Locate the cell with the specified text and output its (X, Y) center coordinate. 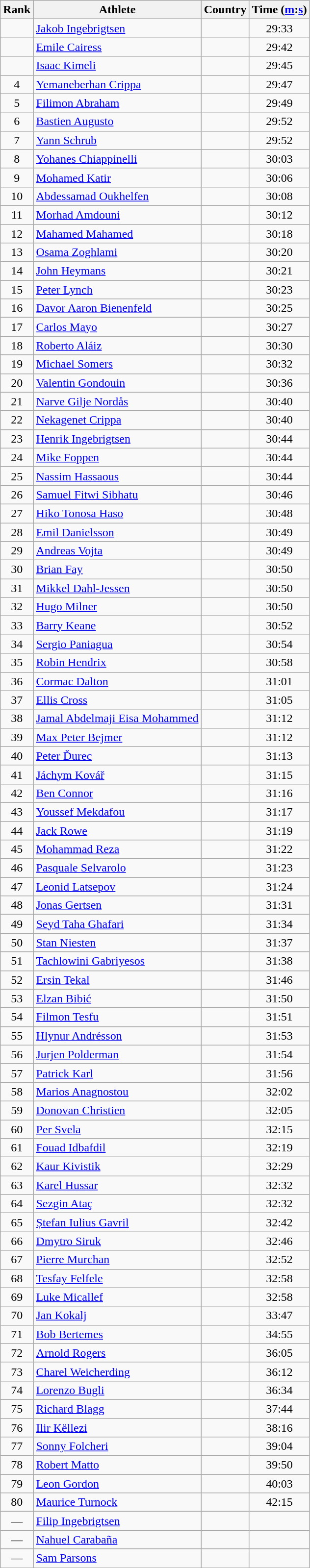
32:15 (280, 1129)
Jamal Abdelmaji Eisa Mohammed (117, 719)
31:23 (280, 868)
39:50 (280, 1465)
Dmytro Siruk (117, 1241)
5 (17, 103)
31:56 (280, 1073)
53 (17, 998)
Youssef Mekdafou (117, 812)
65 (17, 1222)
Hugo Milner (117, 607)
Isaac Kimeli (117, 66)
29 (17, 551)
28 (17, 532)
Sonny Folcheri (117, 1446)
61 (17, 1148)
Bob Bertemes (117, 1334)
Lorenzo Bugli (117, 1390)
26 (17, 495)
32:02 (280, 1092)
72 (17, 1353)
Leon Gordon (117, 1484)
Michael Somers (117, 364)
Davor Aaron Bienenfeld (117, 308)
16 (17, 308)
39:04 (280, 1446)
48 (17, 905)
30:23 (280, 290)
37 (17, 700)
Mohamed Katir (117, 177)
14 (17, 271)
31:24 (280, 887)
36:12 (280, 1371)
60 (17, 1129)
24 (17, 457)
58 (17, 1092)
31:13 (280, 756)
54 (17, 1017)
74 (17, 1390)
Kaur Kivistik (117, 1167)
59 (17, 1110)
Tesfay Felfele (117, 1278)
31 (17, 588)
39 (17, 737)
Cormac Dalton (117, 681)
Stan Niesten (117, 943)
31:15 (280, 774)
73 (17, 1371)
Valentin Gondouin (117, 383)
30:58 (280, 663)
44 (17, 831)
Robert Matto (117, 1465)
30:25 (280, 308)
17 (17, 327)
Jack Rowe (117, 831)
79 (17, 1484)
46 (17, 868)
31:53 (280, 1036)
42 (17, 793)
Barry Keane (117, 625)
30:32 (280, 364)
Karel Hussar (117, 1185)
Abdessamad Oukhelfen (117, 196)
Ellis Cross (117, 700)
31:05 (280, 700)
19 (17, 364)
Peter Ďurec (117, 756)
32:29 (280, 1167)
29:42 (280, 47)
33 (17, 625)
40:03 (280, 1484)
37:44 (280, 1409)
Max Peter Bejmer (117, 737)
31:54 (280, 1054)
Filimon Abraham (117, 103)
30:48 (280, 513)
30:03 (280, 159)
Time (m:s) (280, 10)
Pierre Murchan (117, 1260)
31:22 (280, 849)
Morhad Amdouni (117, 215)
Patrick Karl (117, 1073)
Emile Cairess (117, 47)
Nassim Hassaous (117, 476)
31:16 (280, 793)
30:08 (280, 196)
30:52 (280, 625)
Mike Foppen (117, 457)
36:34 (280, 1390)
Mahamed Mahamed (117, 234)
Richard Blagg (117, 1409)
Pasquale Selvarolo (117, 868)
49 (17, 924)
30:20 (280, 252)
Rank (17, 10)
Athlete (117, 10)
Bastien Augusto (117, 122)
Roberto Aláiz (117, 346)
Jan Kokalj (117, 1316)
78 (17, 1465)
77 (17, 1446)
Jakob Ingebrigtsen (117, 28)
30:54 (280, 644)
Yann Schrub (117, 140)
7 (17, 140)
70 (17, 1316)
34:55 (280, 1334)
45 (17, 849)
22 (17, 420)
31:34 (280, 924)
29:49 (280, 103)
30:18 (280, 234)
41 (17, 774)
34 (17, 644)
Samuel Fitwi Sibhatu (117, 495)
12 (17, 234)
80 (17, 1502)
75 (17, 1409)
Nahuel Carabaña (117, 1540)
20 (17, 383)
52 (17, 980)
10 (17, 196)
31:50 (280, 998)
Donovan Christien (117, 1110)
Andreas Vojta (117, 551)
18 (17, 346)
Maurice Turnock (117, 1502)
31:01 (280, 681)
31:37 (280, 943)
Ștefan Iulius Gavril (117, 1222)
Narve Gilje Nordås (117, 401)
50 (17, 943)
57 (17, 1073)
30:46 (280, 495)
Luke Micallef (117, 1297)
30:12 (280, 215)
30 (17, 570)
Marios Anagnostou (117, 1092)
Leonid Latsepov (117, 887)
63 (17, 1185)
Arnold Rogers (117, 1353)
68 (17, 1278)
29:33 (280, 28)
Yohanes Chiappinelli (117, 159)
Tachlowini Gabriyesos (117, 961)
Jonas Gertsen (117, 905)
Per Svela (117, 1129)
42:15 (280, 1502)
66 (17, 1241)
Filmon Tesfu (117, 1017)
32:52 (280, 1260)
Peter Lynch (117, 290)
Carlos Mayo (117, 327)
Sergio Paniagua (117, 644)
30:06 (280, 177)
15 (17, 290)
John Heymans (117, 271)
Osama Zoghlami (117, 252)
29:45 (280, 66)
8 (17, 159)
Sezgin Ataç (117, 1204)
Yemaneberhan Crippa (117, 84)
11 (17, 215)
56 (17, 1054)
31:17 (280, 812)
30:30 (280, 346)
Hlynur Andrésson (117, 1036)
38:16 (280, 1428)
27 (17, 513)
Mikkel Dahl-Jessen (117, 588)
Jáchym Kovář (117, 774)
32:42 (280, 1222)
Seyd Taha Ghafari (117, 924)
31:51 (280, 1017)
30:27 (280, 327)
76 (17, 1428)
Mohammad Reza (117, 849)
Charel Weicherding (117, 1371)
31:19 (280, 831)
36:05 (280, 1353)
29:47 (280, 84)
Jurjen Polderman (117, 1054)
Emil Danielsson (117, 532)
13 (17, 252)
67 (17, 1260)
9 (17, 177)
Fouad Idbafdil (117, 1148)
62 (17, 1167)
Ben Connor (117, 793)
32:46 (280, 1241)
30:36 (280, 383)
32:19 (280, 1148)
Elzan Bibić (117, 998)
32:05 (280, 1110)
Robin Hendrix (117, 663)
4 (17, 84)
6 (17, 122)
23 (17, 439)
38 (17, 719)
31:38 (280, 961)
51 (17, 961)
71 (17, 1334)
64 (17, 1204)
25 (17, 476)
69 (17, 1297)
Hiko Tonosa Haso (117, 513)
33:47 (280, 1316)
21 (17, 401)
31:31 (280, 905)
Nekagenet Crippa (117, 420)
Brian Fay (117, 570)
Sam Parsons (117, 1558)
55 (17, 1036)
Ilir Këllezi (117, 1428)
Country (225, 10)
Filip Ingebrigtsen (117, 1521)
47 (17, 887)
40 (17, 756)
43 (17, 812)
Henrik Ingebrigtsen (117, 439)
36 (17, 681)
Ersin Tekal (117, 980)
30:21 (280, 271)
32 (17, 607)
31:46 (280, 980)
35 (17, 663)
